Locate the cell with the specified text and output its [X, Y] center coordinate. 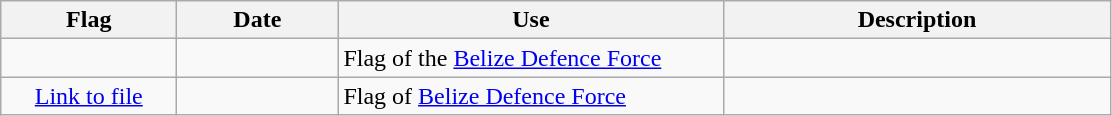
Flag [89, 20]
Link to file [89, 96]
Date [258, 20]
Flag of the Belize Defence Force [531, 58]
Flag of Belize Defence Force [531, 96]
Description [917, 20]
Use [531, 20]
